Pinpoint the cell where the given text exists, returning its (X, Y) midpoint coordinate. 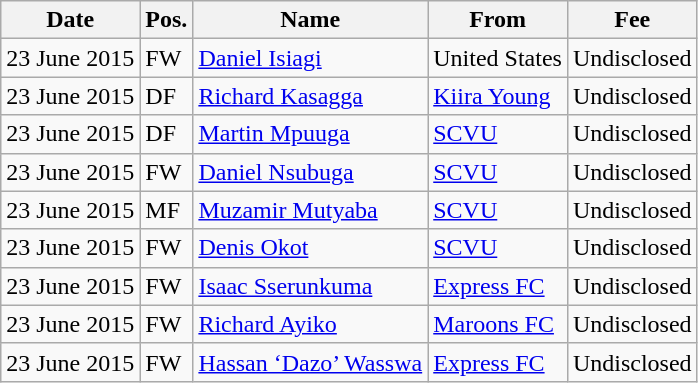
Denis Okot (310, 248)
Date (70, 20)
Daniel Nsubuga (310, 172)
Hassan ‘Dazo’ Wasswa (310, 362)
Pos. (166, 20)
Richard Ayiko (310, 324)
Isaac Sserunkuma (310, 286)
Maroons FC (498, 324)
Muzamir Mutyaba (310, 210)
United States (498, 58)
Martin Mpuuga (310, 134)
From (498, 20)
Richard Kasagga (310, 96)
Kiira Young (498, 96)
Name (310, 20)
Daniel Isiagi (310, 58)
MF (166, 210)
Fee (632, 20)
